Determine the (X, Y) coordinate at the center of the cell enclosing the given text.  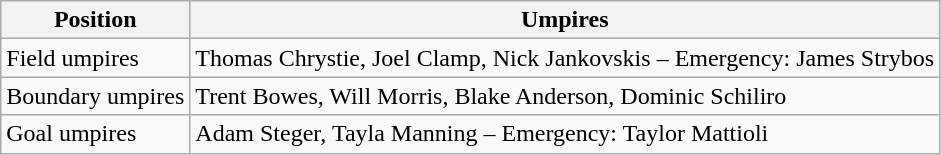
Boundary umpires (96, 96)
Trent Bowes, Will Morris, Blake Anderson, Dominic Schiliro (565, 96)
Thomas Chrystie, Joel Clamp, Nick Jankovskis – Emergency: James Strybos (565, 58)
Umpires (565, 20)
Field umpires (96, 58)
Position (96, 20)
Adam Steger, Tayla Manning – Emergency: Taylor Mattioli (565, 134)
Goal umpires (96, 134)
